Return the (X, Y) coordinate for the center point of the cell that contains the specified text.  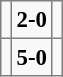
2-0 (32, 20)
5-0 (32, 57)
